Find where the given text appears and provide that cell's center as (X, Y) coordinate. 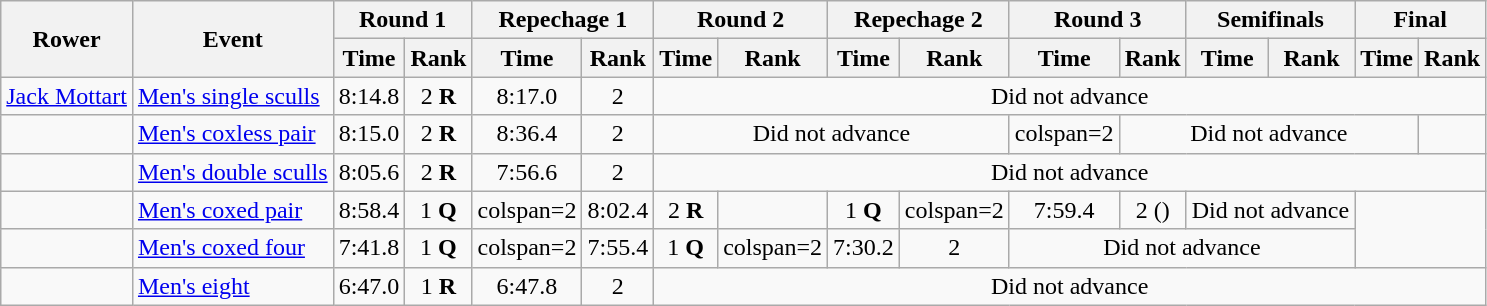
8:15.0 (369, 134)
Event (232, 39)
Final (1420, 20)
8:14.8 (369, 96)
8:02.4 (618, 210)
Men's eight (232, 286)
7:55.4 (618, 248)
6:47.0 (369, 286)
7:30.2 (864, 248)
Semifinals (1270, 20)
Repechage 2 (919, 20)
8:36.4 (527, 134)
2 () (1152, 210)
1 R (438, 286)
7:41.8 (369, 248)
Repechage 1 (563, 20)
7:56.6 (527, 172)
Rower (67, 39)
Round 1 (402, 20)
Men's single sculls (232, 96)
Men's coxed four (232, 248)
6:47.8 (527, 286)
8:05.6 (369, 172)
Jack Mottart (67, 96)
Round 3 (1098, 20)
Men's coxless pair (232, 134)
8:17.0 (527, 96)
Round 2 (741, 20)
7:59.4 (1064, 210)
Men's double sculls (232, 172)
8:58.4 (369, 210)
Men's coxed pair (232, 210)
